Search for the cell housing the specified text and yield its (X, Y) center coordinate. 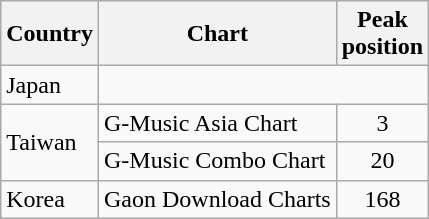
Gaon Download Charts (217, 199)
Japan (50, 85)
Korea (50, 199)
G-Music Combo Chart (217, 161)
G-Music Asia Chart (217, 123)
20 (382, 161)
3 (382, 123)
Taiwan (50, 142)
Peakposition (382, 34)
Chart (217, 34)
Country (50, 34)
168 (382, 199)
